Return (x, y) of the center of cell containing provided text 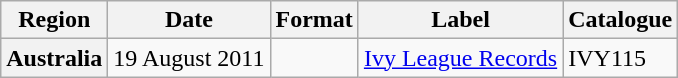
Australia (54, 58)
Ivy League Records (460, 58)
Label (460, 20)
Catalogue (620, 20)
Region (54, 20)
IVY115 (620, 58)
19 August 2011 (189, 58)
Date (189, 20)
Format (314, 20)
